Identify which cell holds the provided text, then report its (X, Y) central coordinate. 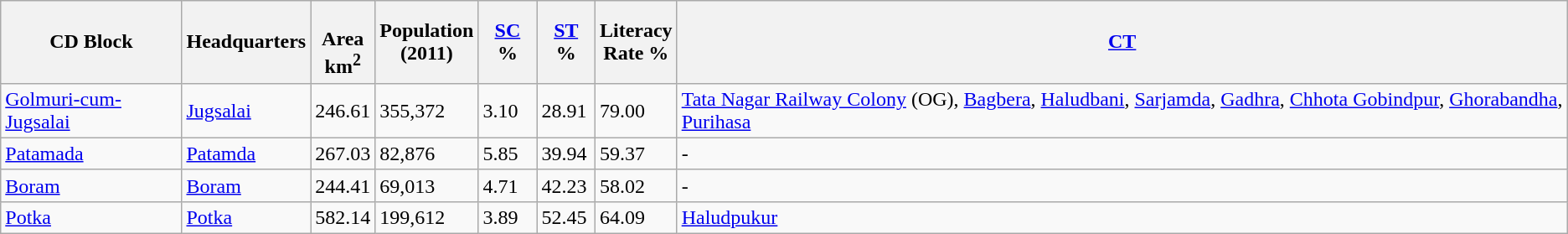
4.71 (508, 185)
3.89 (508, 217)
64.09 (636, 217)
82,876 (427, 153)
CD Block (91, 42)
Headquarters (246, 42)
199,612 (427, 217)
355,372 (427, 111)
244.41 (343, 185)
59.37 (636, 153)
CT (1122, 42)
3.10 (508, 111)
Golmuri-cum-Jugsalai (91, 111)
267.03 (343, 153)
79.00 (636, 111)
Jugsalai (246, 111)
246.61 (343, 111)
5.85 (508, 153)
Haludpukur (1122, 217)
Population(2011) (427, 42)
ST % (566, 42)
52.45 (566, 217)
69,013 (427, 185)
39.94 (566, 153)
582.14 (343, 217)
Patamada (91, 153)
Patamda (246, 153)
42.23 (566, 185)
SC % (508, 42)
Literacy Rate % (636, 42)
28.91 (566, 111)
58.02 (636, 185)
Areakm2 (343, 42)
Tata Nagar Railway Colony (OG), Bagbera, Haludbani, Sarjamda, Gadhra, Chhota Gobindpur, Ghorabandha, Purihasa (1122, 111)
